Return the [x, y] coordinate for the center point of the cell that contains the specified text.  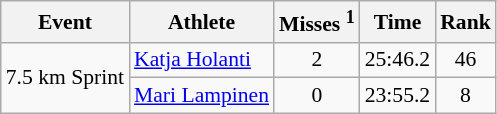
8 [466, 96]
Rank [466, 22]
0 [317, 96]
Misses 1 [317, 22]
Mari Lampinen [202, 96]
Time [398, 22]
Event [65, 22]
Athlete [202, 22]
Katja Holanti [202, 60]
46 [466, 60]
2 [317, 60]
7.5 km Sprint [65, 78]
23:55.2 [398, 96]
25:46.2 [398, 60]
